Identify which cell holds the provided text, then report its (x, y) central coordinate. 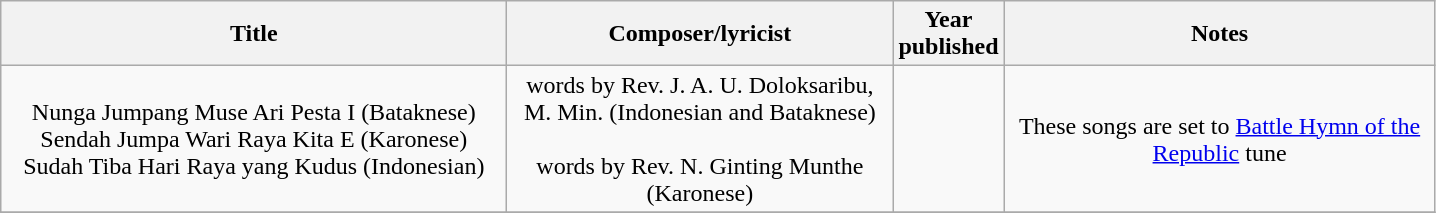
Composer/lyricist (700, 34)
Title (254, 34)
Nunga Jumpang Muse Ari Pesta I (Bataknese)Sendah Jumpa Wari Raya Kita E (Karonese)Sudah Tiba Hari Raya yang Kudus (Indonesian) (254, 139)
These songs are set to Battle Hymn of the Republic tune (1220, 139)
Notes (1220, 34)
words by Rev. J. A. U. Doloksaribu, M. Min. (Indonesian and Bataknese)words by Rev. N. Ginting Munthe (Karonese) (700, 139)
Year published (948, 34)
